Extract the [x, y] coordinate from the center of the cell holding the provided text.  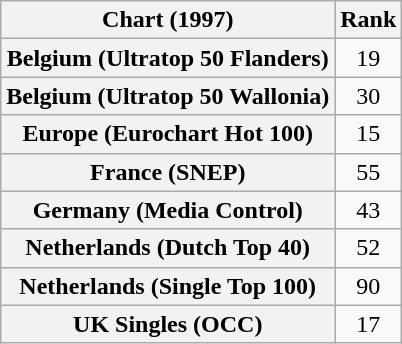
Chart (1997) [168, 20]
90 [368, 286]
Netherlands (Single Top 100) [168, 286]
15 [368, 134]
52 [368, 248]
France (SNEP) [168, 172]
19 [368, 58]
17 [368, 324]
55 [368, 172]
Germany (Media Control) [168, 210]
Belgium (Ultratop 50 Wallonia) [168, 96]
UK Singles (OCC) [168, 324]
Netherlands (Dutch Top 40) [168, 248]
Europe (Eurochart Hot 100) [168, 134]
Rank [368, 20]
43 [368, 210]
30 [368, 96]
Belgium (Ultratop 50 Flanders) [168, 58]
